Capture the cell that displays the provided text and extract its (x, y) central coordinate. 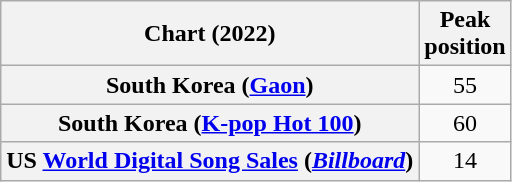
US World Digital Song Sales (Billboard) (210, 161)
South Korea (Gaon) (210, 85)
55 (465, 85)
60 (465, 123)
South Korea (K-pop Hot 100) (210, 123)
Peakposition (465, 34)
14 (465, 161)
Chart (2022) (210, 34)
